Return the [X, Y] coordinate for the center point of the cell that contains the specified text.  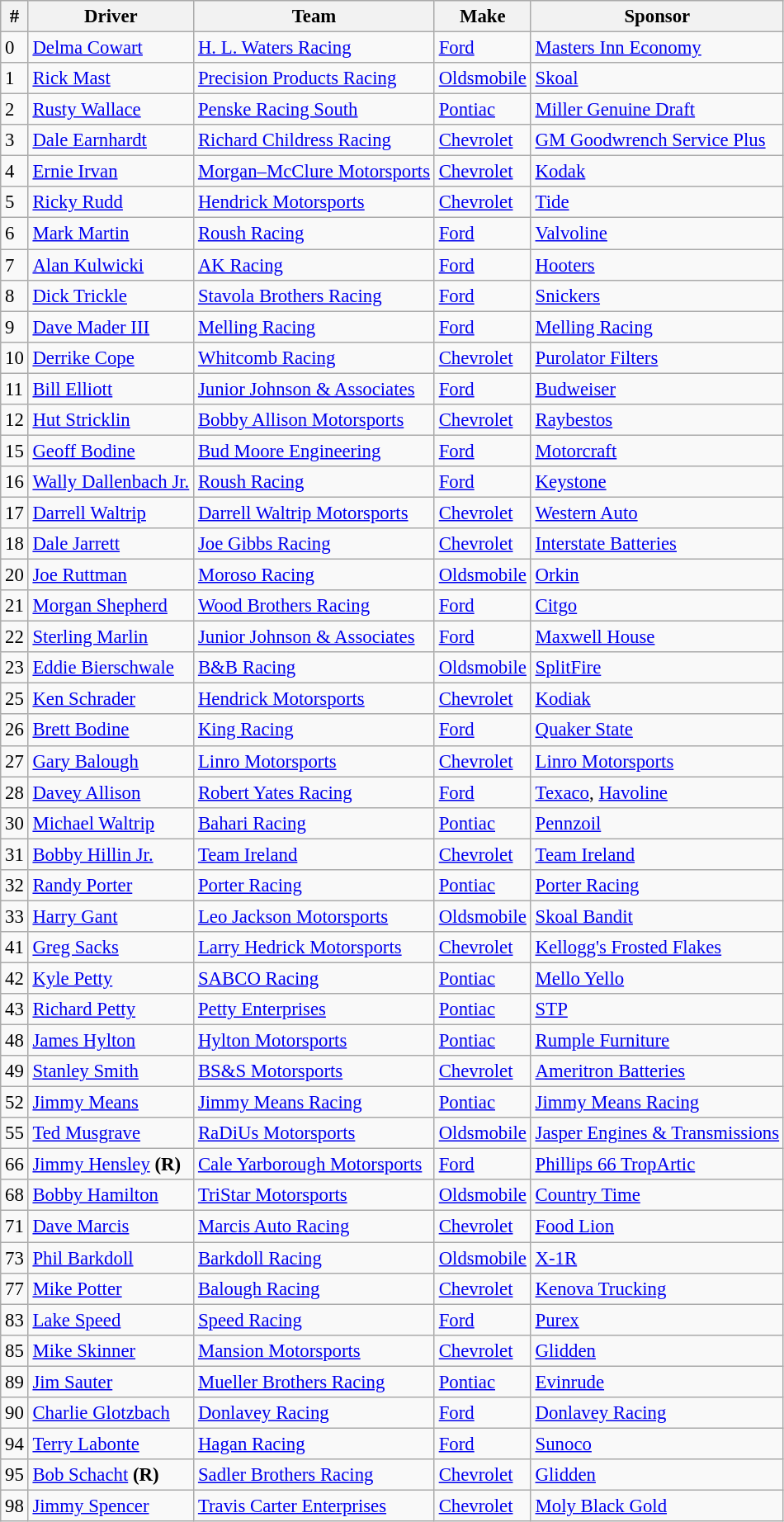
Bahari Racing [314, 823]
Mike Potter [111, 1288]
Rumple Furniture [657, 1041]
BS&S Motorsports [314, 1071]
Sadler Brothers Racing [314, 1475]
15 [15, 451]
Terry Labonte [111, 1444]
Michael Waltrip [111, 823]
16 [15, 482]
8 [15, 295]
Harry Gant [111, 916]
20 [15, 575]
Raybestos [657, 420]
23 [15, 668]
Morgan Shepherd [111, 606]
Larry Hedrick Motorsports [314, 948]
Petty Enterprises [314, 1009]
Bob Schacht (R) [111, 1475]
Make [482, 17]
25 [15, 699]
Jimmy Spencer [111, 1505]
55 [15, 1133]
77 [15, 1288]
AK Racing [314, 265]
Barkdoll Racing [314, 1258]
9 [15, 327]
Derrike Cope [111, 357]
Wally Dallenbach Jr. [111, 482]
SABCO Racing [314, 978]
Mansion Motorsports [314, 1350]
0 [15, 48]
32 [15, 886]
King Racing [314, 730]
Jim Sauter [111, 1382]
Hooters [657, 265]
# [15, 17]
James Hylton [111, 1041]
18 [15, 544]
Sunoco [657, 1444]
Texaco, Havoline [657, 792]
Gary Balough [111, 761]
Balough Racing [314, 1288]
4 [15, 172]
X-1R [657, 1258]
Dale Earnhardt [111, 140]
11 [15, 389]
Hylton Motorsports [314, 1041]
Wood Brothers Racing [314, 606]
42 [15, 978]
Moly Black Gold [657, 1505]
Kodak [657, 172]
2 [15, 110]
TriStar Motorsports [314, 1196]
Cale Yarborough Motorsports [314, 1165]
Moroso Racing [314, 575]
21 [15, 606]
41 [15, 948]
Morgan–McClure Motorsports [314, 172]
Dave Mader III [111, 327]
Skoal [657, 78]
Mike Skinner [111, 1350]
SplitFire [657, 668]
Rick Mast [111, 78]
Dick Trickle [111, 295]
Country Time [657, 1196]
3 [15, 140]
Purolator Filters [657, 357]
H. L. Waters Racing [314, 48]
Team [314, 17]
Bobby Allison Motorsports [314, 420]
Travis Carter Enterprises [314, 1505]
Pennzoil [657, 823]
85 [15, 1350]
Kellogg's Frosted Flakes [657, 948]
Leo Jackson Motorsports [314, 916]
Kodiak [657, 699]
Ken Schrader [111, 699]
48 [15, 1041]
Ricky Rudd [111, 202]
1 [15, 78]
Marcis Auto Racing [314, 1227]
10 [15, 357]
49 [15, 1071]
Food Lion [657, 1227]
27 [15, 761]
Brett Bodine [111, 730]
Quaker State [657, 730]
Jimmy Hensley (R) [111, 1165]
Lake Speed [111, 1320]
Dale Jarrett [111, 544]
Penske Racing South [314, 110]
Ernie Irvan [111, 172]
68 [15, 1196]
Citgo [657, 606]
Rusty Wallace [111, 110]
Driver [111, 17]
Geoff Bodine [111, 451]
73 [15, 1258]
17 [15, 513]
Evinrude [657, 1382]
Delma Cowart [111, 48]
98 [15, 1505]
Whitcomb Racing [314, 357]
RaDiUs Motorsports [314, 1133]
22 [15, 637]
Hagan Racing [314, 1444]
Darrell Waltrip Motorsports [314, 513]
Greg Sacks [111, 948]
30 [15, 823]
Purex [657, 1320]
Western Auto [657, 513]
Sponsor [657, 17]
Valvoline [657, 234]
Bobby Hillin Jr. [111, 854]
Davey Allison [111, 792]
Richard Childress Racing [314, 140]
Alan Kulwicki [111, 265]
43 [15, 1009]
Budweiser [657, 389]
Keystone [657, 482]
Bud Moore Engineering [314, 451]
Dave Marcis [111, 1227]
83 [15, 1320]
12 [15, 420]
Mark Martin [111, 234]
71 [15, 1227]
STP [657, 1009]
Phillips 66 TropArtic [657, 1165]
Miller Genuine Draft [657, 110]
Ameritron Batteries [657, 1071]
Mueller Brothers Racing [314, 1382]
B&B Racing [314, 668]
Precision Products Racing [314, 78]
Hut Stricklin [111, 420]
Ted Musgrave [111, 1133]
Snickers [657, 295]
Interstate Batteries [657, 544]
Darrell Waltrip [111, 513]
Kyle Petty [111, 978]
Masters Inn Economy [657, 48]
95 [15, 1475]
Motorcraft [657, 451]
Phil Barkdoll [111, 1258]
89 [15, 1382]
Bobby Hamilton [111, 1196]
28 [15, 792]
26 [15, 730]
33 [15, 916]
Bill Elliott [111, 389]
Kenova Trucking [657, 1288]
31 [15, 854]
Sterling Marlin [111, 637]
Charlie Glotzbach [111, 1413]
5 [15, 202]
94 [15, 1444]
Stanley Smith [111, 1071]
Richard Petty [111, 1009]
Tide [657, 202]
Eddie Bierschwale [111, 668]
Joe Ruttman [111, 575]
7 [15, 265]
Mello Yello [657, 978]
52 [15, 1103]
Robert Yates Racing [314, 792]
Skoal Bandit [657, 916]
6 [15, 234]
Orkin [657, 575]
90 [15, 1413]
Speed Racing [314, 1320]
Randy Porter [111, 886]
Maxwell House [657, 637]
Jasper Engines & Transmissions [657, 1133]
Jimmy Means [111, 1103]
66 [15, 1165]
GM Goodwrench Service Plus [657, 140]
Joe Gibbs Racing [314, 544]
Stavola Brothers Racing [314, 295]
